Search for the cell housing the specified text and yield its [x, y] center coordinate. 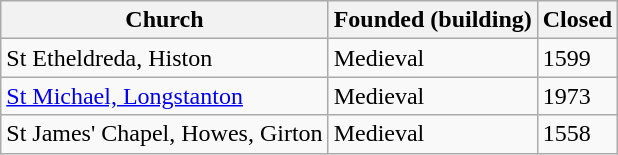
Closed [577, 20]
Church [164, 20]
St Etheldreda, Histon [164, 58]
1973 [577, 96]
Founded (building) [432, 20]
St Michael, Longstanton [164, 96]
1599 [577, 58]
1558 [577, 134]
St James' Chapel, Howes, Girton [164, 134]
